Determine the (x, y) coordinate at the center of the cell enclosing the given text.  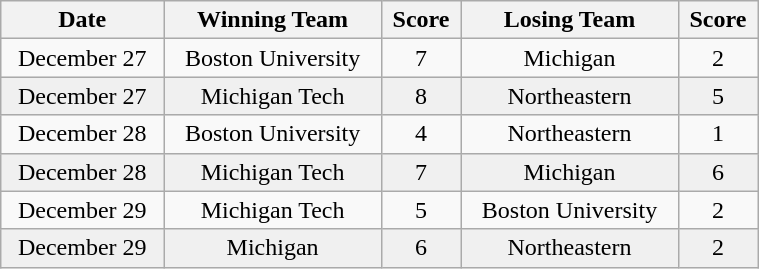
Winning Team (273, 20)
Losing Team (570, 20)
Date (82, 20)
8 (420, 96)
1 (718, 134)
4 (420, 134)
